Extract the [x, y] coordinate from the center of the cell holding the provided text.  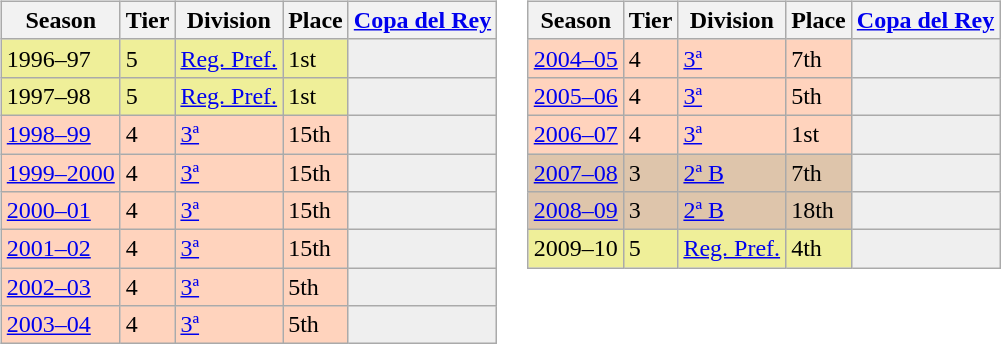
1997–98 [60, 96]
2000–01 [60, 211]
1999–2000 [60, 173]
2002–03 [60, 287]
2007–08 [576, 173]
2005–06 [576, 96]
2004–05 [576, 58]
2006–07 [576, 134]
2001–02 [60, 249]
2009–10 [576, 249]
1996–97 [60, 58]
18th [819, 211]
4th [819, 249]
2008–09 [576, 211]
1998–99 [60, 134]
2003–04 [60, 325]
